Find where the given text appears and provide that cell's center as [X, Y] coordinate. 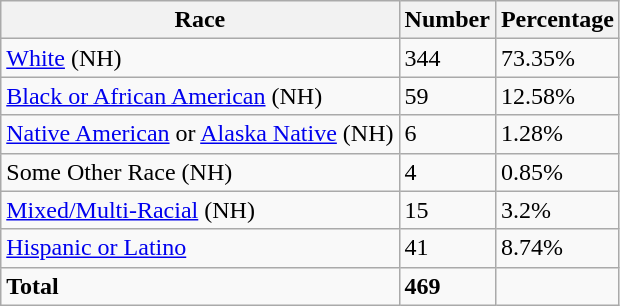
12.58% [557, 96]
1.28% [557, 134]
8.74% [557, 248]
Some Other Race (NH) [200, 172]
59 [447, 96]
3.2% [557, 210]
73.35% [557, 58]
White (NH) [200, 58]
41 [447, 248]
4 [447, 172]
Race [200, 20]
6 [447, 134]
15 [447, 210]
Native American or Alaska Native (NH) [200, 134]
344 [447, 58]
Total [200, 286]
Black or African American (NH) [200, 96]
Hispanic or Latino [200, 248]
Number [447, 20]
Percentage [557, 20]
0.85% [557, 172]
Mixed/Multi-Racial (NH) [200, 210]
469 [447, 286]
